Scan for the cell matching the given text and deliver its [x, y] coordinate at center. 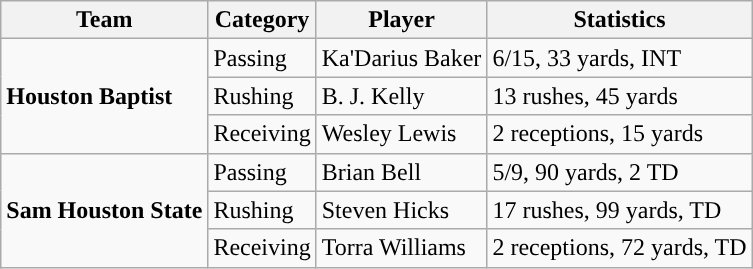
Wesley Lewis [402, 134]
6/15, 33 yards, INT [620, 58]
Team [104, 20]
Brian Bell [402, 172]
Player [402, 20]
17 rushes, 99 yards, TD [620, 210]
Steven Hicks [402, 210]
Category [262, 20]
5/9, 90 yards, 2 TD [620, 172]
Houston Baptist [104, 96]
Sam Houston State [104, 210]
2 receptions, 72 yards, TD [620, 248]
2 receptions, 15 yards [620, 134]
13 rushes, 45 yards [620, 96]
Ka'Darius Baker [402, 58]
Torra Williams [402, 248]
B. J. Kelly [402, 96]
Statistics [620, 20]
